Scan for the cell matching the given text and deliver its (x, y) coordinate at center. 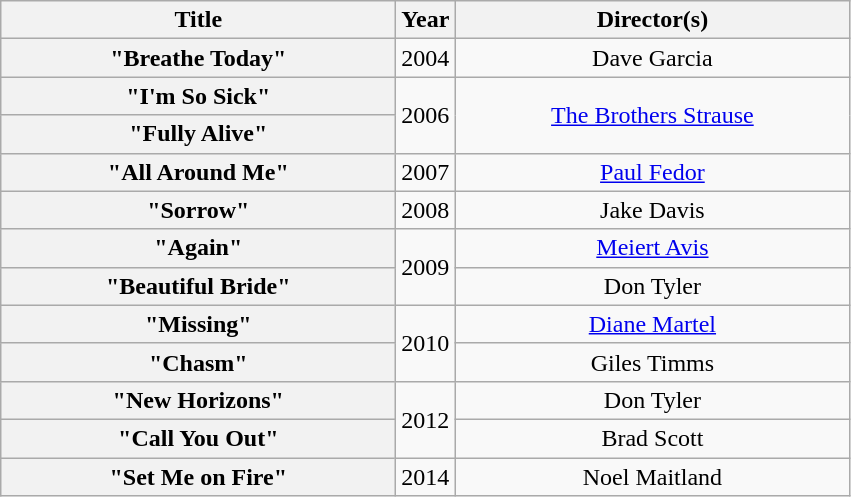
"All Around Me" (198, 172)
The Brothers Strause (652, 115)
2010 (426, 343)
"Missing" (198, 324)
2008 (426, 210)
2012 (426, 419)
"Call You Out" (198, 438)
Dave Garcia (652, 58)
"Breathe Today" (198, 58)
Title (198, 20)
Paul Fedor (652, 172)
"I'm So Sick" (198, 96)
Diane Martel (652, 324)
Year (426, 20)
Giles Timms (652, 362)
"Sorrow" (198, 210)
Meiert Avis (652, 248)
Noel Maitland (652, 477)
2007 (426, 172)
"Chasm" (198, 362)
2014 (426, 477)
"Fully Alive" (198, 134)
Jake Davis (652, 210)
"Set Me on Fire" (198, 477)
2006 (426, 115)
"New Horizons" (198, 400)
"Beautiful Bride" (198, 286)
2004 (426, 58)
"Again" (198, 248)
Director(s) (652, 20)
Brad Scott (652, 438)
2009 (426, 267)
